Capture the cell that displays the provided text and extract its (x, y) central coordinate. 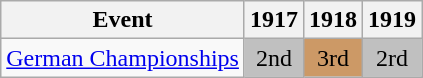
3rd (334, 58)
German Championships (123, 58)
1918 (334, 20)
Event (123, 20)
1919 (392, 20)
2rd (392, 58)
1917 (274, 20)
2nd (274, 58)
